Return (X, Y) of the center of cell containing provided text 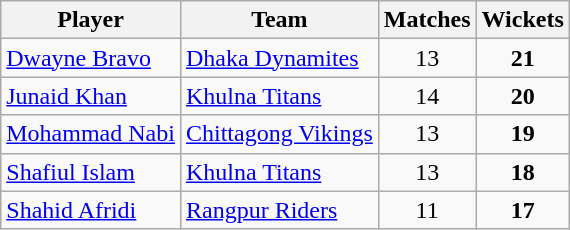
20 (522, 96)
Team (279, 20)
Dhaka Dynamites (279, 58)
18 (522, 172)
Shahid Afridi (91, 210)
Junaid Khan (91, 96)
Rangpur Riders (279, 210)
Mohammad Nabi (91, 134)
Player (91, 20)
17 (522, 210)
Matches (427, 20)
11 (427, 210)
Shafiul Islam (91, 172)
21 (522, 58)
Chittagong Vikings (279, 134)
14 (427, 96)
19 (522, 134)
Wickets (522, 20)
Dwayne Bravo (91, 58)
